From the cell containing the given text, extract its center point as (X, Y) coordinate. 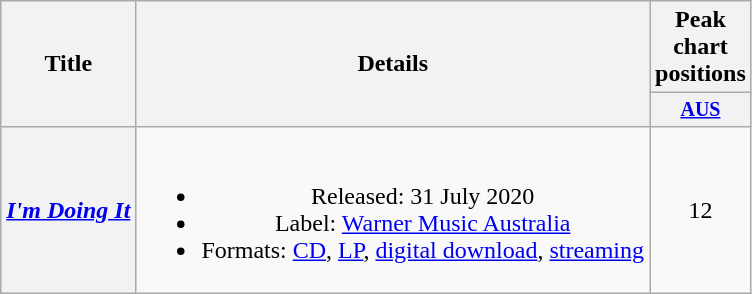
I'm Doing It (68, 210)
Details (393, 64)
Title (68, 64)
12 (701, 210)
Peak chart positions (701, 47)
AUS (701, 110)
Released: 31 July 2020Label: Warner Music AustraliaFormats: CD, LP, digital download, streaming (393, 210)
